Locate the cell with the specified text and output its (x, y) center coordinate. 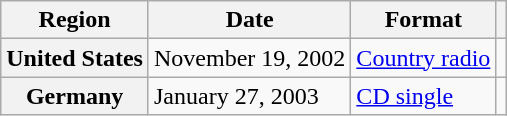
January 27, 2003 (249, 96)
November 19, 2002 (249, 58)
Germany (75, 96)
Date (249, 20)
Region (75, 20)
United States (75, 58)
Format (424, 20)
CD single (424, 96)
Country radio (424, 58)
